Find where the given text appears and provide that cell's center as (X, Y) coordinate. 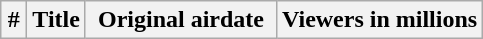
# (14, 20)
Title (56, 20)
Original airdate (180, 20)
Viewers in millions (379, 20)
